Return the [x, y] coordinate for the center point of the cell that contains the specified text.  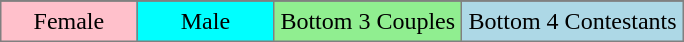
Male [206, 21]
Female [70, 21]
Bottom 3 Couples [368, 21]
Bottom 4 Contestants [573, 21]
